Determine the [x, y] coordinate at the center of the cell enclosing the given text.  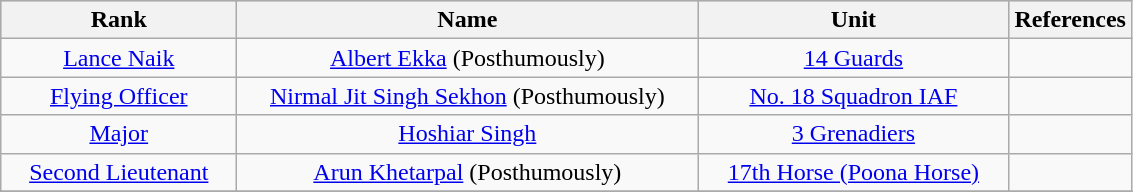
Name [468, 20]
Lance Naik [119, 58]
Major [119, 134]
Second Lieutenant [119, 172]
Rank [119, 20]
References [1070, 20]
17th Horse (Poona Horse) [854, 172]
3 Grenadiers [854, 134]
No. 18 Squadron IAF [854, 96]
Flying Officer [119, 96]
Albert Ekka (Posthumously) [468, 58]
Unit [854, 20]
Arun Khetarpal (Posthumously) [468, 172]
14 Guards [854, 58]
Hoshiar Singh [468, 134]
Nirmal Jit Singh Sekhon (Posthumously) [468, 96]
